Identify which cell holds the provided text, then report its [x, y] central coordinate. 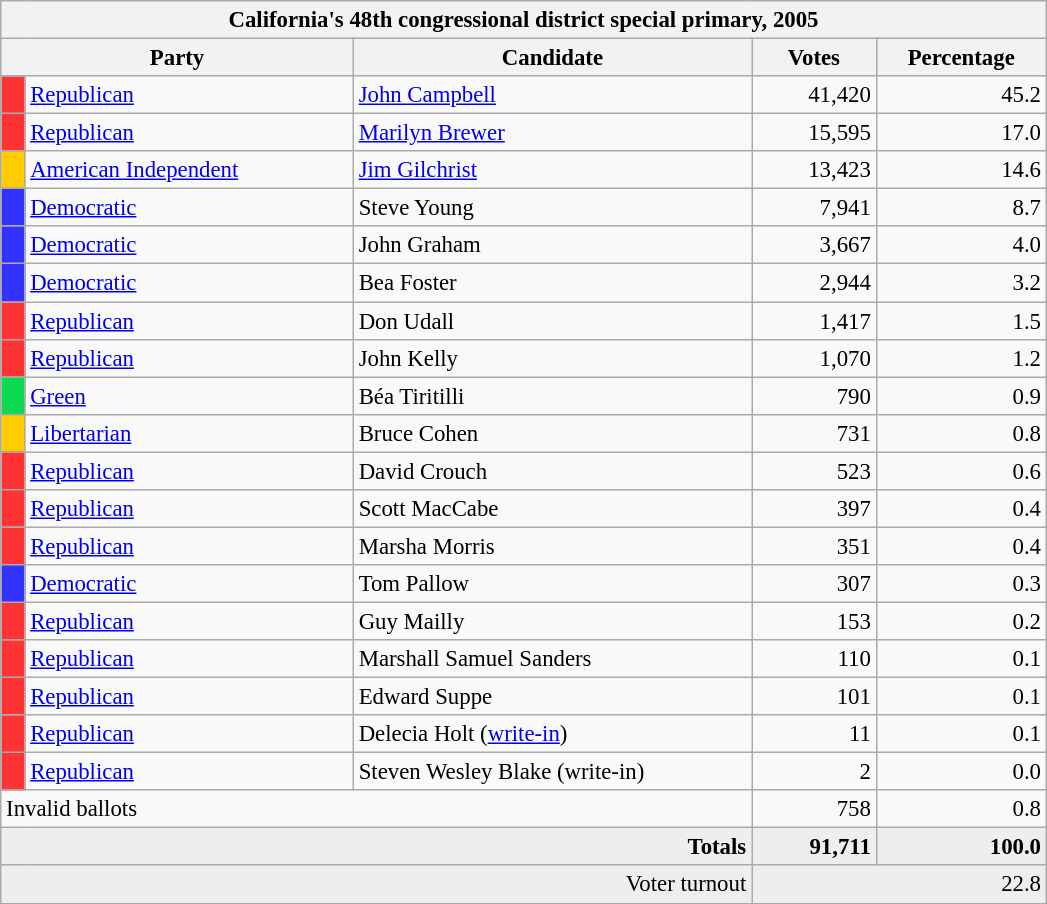
15,595 [814, 133]
Tom Pallow [552, 584]
1.2 [961, 358]
351 [814, 546]
Scott MacCabe [552, 509]
100.0 [961, 847]
Don Udall [552, 321]
Steve Young [552, 208]
3.2 [961, 283]
California's 48th congressional district special primary, 2005 [524, 20]
American Independent [189, 170]
101 [814, 697]
0.9 [961, 396]
Guy Mailly [552, 621]
Delecia Holt (write-in) [552, 734]
1,070 [814, 358]
0.2 [961, 621]
2 [814, 772]
7,941 [814, 208]
Green [189, 396]
8.7 [961, 208]
John Campbell [552, 95]
David Crouch [552, 471]
Edward Suppe [552, 697]
Invalid ballots [376, 809]
Bea Foster [552, 283]
45.2 [961, 95]
1.5 [961, 321]
0.6 [961, 471]
523 [814, 471]
Béa Tiritilli [552, 396]
John Graham [552, 245]
14.6 [961, 170]
11 [814, 734]
Bruce Cohen [552, 433]
41,420 [814, 95]
3,667 [814, 245]
Steven Wesley Blake (write-in) [552, 772]
758 [814, 809]
91,711 [814, 847]
153 [814, 621]
307 [814, 584]
Jim Gilchrist [552, 170]
Marshall Samuel Sanders [552, 659]
2,944 [814, 283]
731 [814, 433]
Marsha Morris [552, 546]
110 [814, 659]
Libertarian [189, 433]
4.0 [961, 245]
John Kelly [552, 358]
Party [178, 58]
1,417 [814, 321]
22.8 [900, 885]
13,423 [814, 170]
Totals [376, 847]
Marilyn Brewer [552, 133]
Voter turnout [376, 885]
0.3 [961, 584]
397 [814, 509]
17.0 [961, 133]
790 [814, 396]
0.0 [961, 772]
Percentage [961, 58]
Votes [814, 58]
Candidate [552, 58]
